Scan for the cell matching the given text and deliver its (X, Y) coordinate at center. 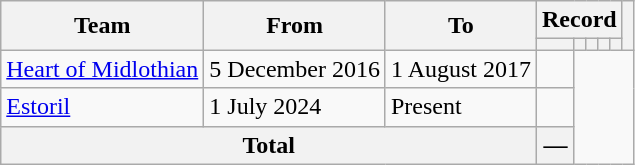
To (460, 26)
Heart of Midlothian (102, 69)
Record (580, 20)
— (556, 145)
5 December 2016 (295, 69)
Estoril (102, 107)
Team (102, 26)
1 August 2017 (460, 69)
From (295, 26)
Present (460, 107)
1 July 2024 (295, 107)
Total (269, 145)
